Identify which cell holds the provided text, then report its (x, y) central coordinate. 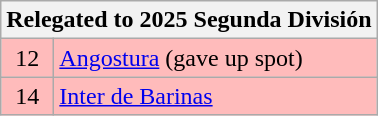
12 (28, 58)
Relegated to 2025 Segunda División (189, 20)
Inter de Barinas (216, 96)
14 (28, 96)
Angostura (gave up spot) (216, 58)
